Detect which cell encompasses the target text, then output its [x, y] center coordinate. 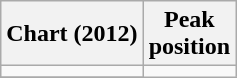
Peakposition [189, 34]
Chart (2012) [72, 34]
